Identify which cell holds the provided text, then report its (X, Y) central coordinate. 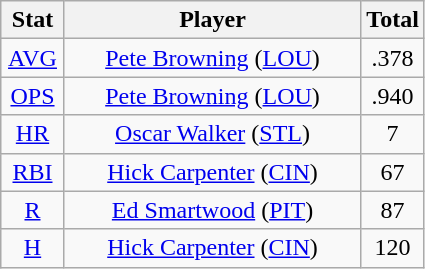
Total (393, 20)
H (33, 248)
120 (393, 248)
Ed Smartwood (PIT) (212, 210)
AVG (33, 58)
.940 (393, 96)
OPS (33, 96)
Oscar Walker (STL) (212, 134)
R (33, 210)
67 (393, 172)
87 (393, 210)
HR (33, 134)
7 (393, 134)
.378 (393, 58)
Stat (33, 20)
RBI (33, 172)
Player (212, 20)
